Find where the given text appears and provide that cell's center as [x, y] coordinate. 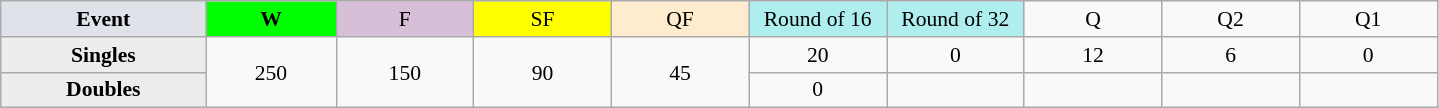
Event [104, 19]
12 [1093, 55]
QF [680, 19]
Round of 32 [955, 19]
20 [818, 55]
90 [543, 72]
6 [1231, 55]
W [271, 19]
45 [680, 72]
Round of 16 [818, 19]
Q2 [1231, 19]
150 [405, 72]
SF [543, 19]
Singles [104, 55]
F [405, 19]
Q [1093, 19]
Q1 [1368, 19]
Doubles [104, 90]
250 [271, 72]
